Detect which cell encompasses the target text, then output its (x, y) center coordinate. 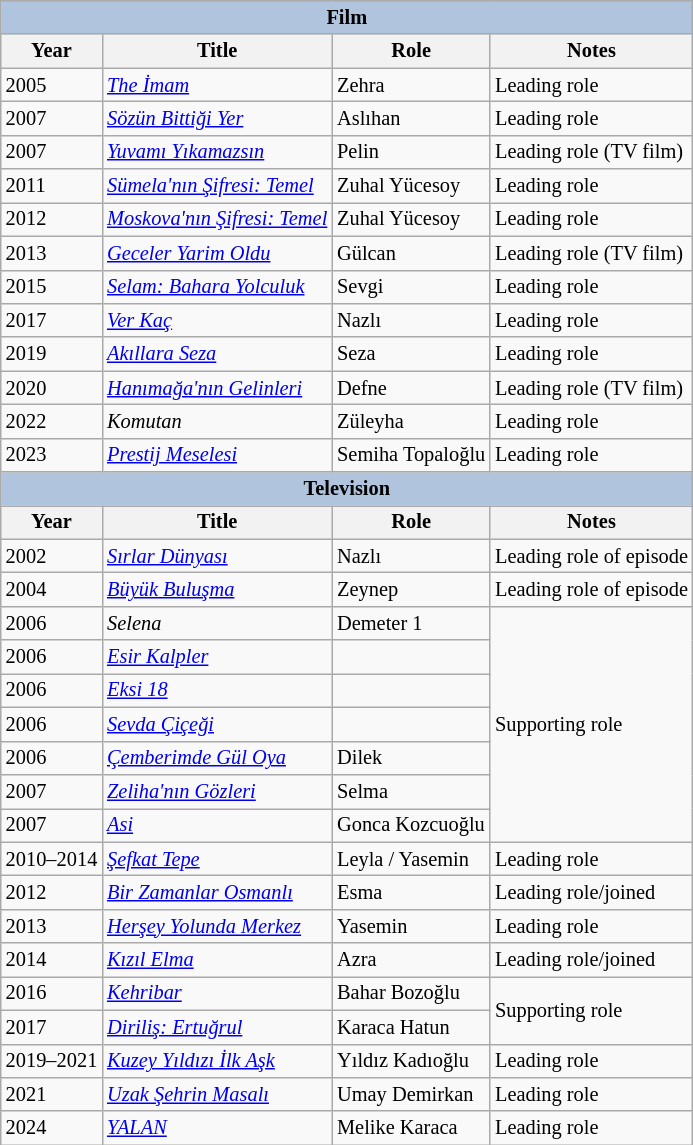
2010–2014 (52, 859)
Selma (411, 791)
2014 (52, 960)
Eksi 18 (217, 690)
Aslıhan (411, 118)
Komutan (217, 421)
2019 (52, 354)
Zehra (411, 85)
Uzak Şehrin Masalı (217, 1094)
Büyük Buluşma (217, 589)
Akıllara Seza (217, 354)
Pelin (411, 152)
Diriliş: Ertuğrul (217, 1027)
Gonca Kozcuoğlu (411, 825)
2011 (52, 186)
2019–2021 (52, 1061)
2023 (52, 455)
Moskova'nın Şifresi: Temel (217, 219)
Züleyha (411, 421)
Demeter 1 (411, 623)
Hanımağa'nın Gelinleri (217, 388)
Asi (217, 825)
YALAN (217, 1128)
Bir Zamanlar Osmanlı (217, 892)
Television (347, 489)
Seza (411, 354)
Umay Demirkan (411, 1094)
2020 (52, 388)
Ver Kaç (217, 320)
Sevda Çiçeği (217, 724)
Dilek (411, 758)
Zeynep (411, 589)
Selam: Bahara Yolculuk (217, 287)
Film (347, 17)
Yasemin (411, 926)
Semiha Topaloğlu (411, 455)
Sümela'nın Şifresi: Temel (217, 186)
2021 (52, 1094)
Sevgi (411, 287)
2005 (52, 85)
Zeliha'nın Gözleri (217, 791)
2002 (52, 556)
Çemberimde Gül Oya (217, 758)
Herşey Yolunda Merkez (217, 926)
Yıldız Kadıoğlu (411, 1061)
Azra (411, 960)
Esir Kalpler (217, 657)
Sözün Bittiği Yer (217, 118)
Gülcan (411, 253)
2004 (52, 589)
Kuzey Yıldızı İlk Aşk (217, 1061)
Esma (411, 892)
Şefkat Tepe (217, 859)
Selena (217, 623)
The İmam (217, 85)
Yuvamı Yıkamazsın (217, 152)
Karaca Hatun (411, 1027)
Melike Karaca (411, 1128)
Prestij Meselesi (217, 455)
Geceler Yarim Oldu (217, 253)
Kehribar (217, 993)
Bahar Bozoğlu (411, 993)
Defne (411, 388)
2022 (52, 421)
2024 (52, 1128)
2016 (52, 993)
Kızıl Elma (217, 960)
2015 (52, 287)
Sırlar Dünyası (217, 556)
Leyla / Yasemin (411, 859)
